From the cell containing the given text, extract its center point as (X, Y) coordinate. 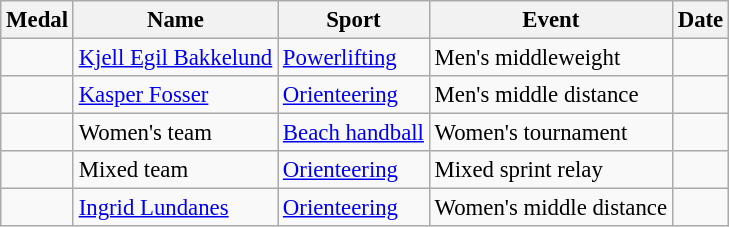
Sport (354, 20)
Women's team (175, 133)
Kasper Fosser (175, 95)
Mixed team (175, 170)
Date (700, 20)
Kjell Egil Bakkelund (175, 58)
Powerlifting (354, 58)
Event (550, 20)
Men's middle distance (550, 95)
Name (175, 20)
Beach handball (354, 133)
Ingrid Lundanes (175, 208)
Women's middle distance (550, 208)
Mixed sprint relay (550, 170)
Medal (38, 20)
Men's middleweight (550, 58)
Women's tournament (550, 133)
